Extract the [X, Y] coordinate from the center of the cell holding the provided text.  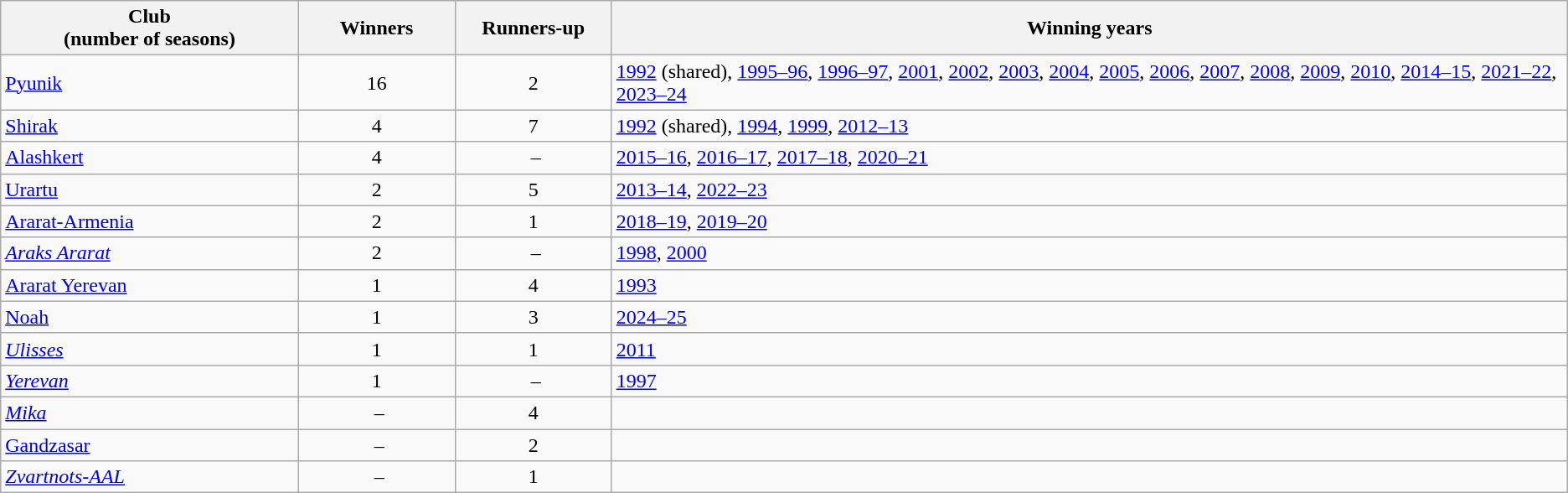
16 [377, 82]
Ulisses [149, 349]
1997 [1089, 381]
1992 (shared), 1995–96, 1996–97, 2001, 2002, 2003, 2004, 2005, 2006, 2007, 2008, 2009, 2010, 2014–15, 2021–22, 2023–24 [1089, 82]
5 [533, 189]
Noah [149, 317]
Yerevan [149, 381]
2011 [1089, 349]
1998, 2000 [1089, 253]
2013–14, 2022–23 [1089, 189]
2024–25 [1089, 317]
2015–16, 2016–17, 2017–18, 2020–21 [1089, 158]
Araks Ararat [149, 253]
7 [533, 126]
Club(number of seasons) [149, 29]
Winning years [1089, 29]
Urartu [149, 189]
Mika [149, 413]
3 [533, 317]
Shirak [149, 126]
Ararat-Armenia [149, 221]
Alashkert [149, 158]
1993 [1089, 285]
Runners-up [533, 29]
2018–19, 2019–20 [1089, 221]
Ararat Yerevan [149, 285]
Winners [377, 29]
Gandzasar [149, 445]
Pyunik [149, 82]
1992 (shared), 1994, 1999, 2012–13 [1089, 126]
Zvartnots-AAL [149, 477]
